Provide the [x, y] coordinate of the cell's center where the given text is located.  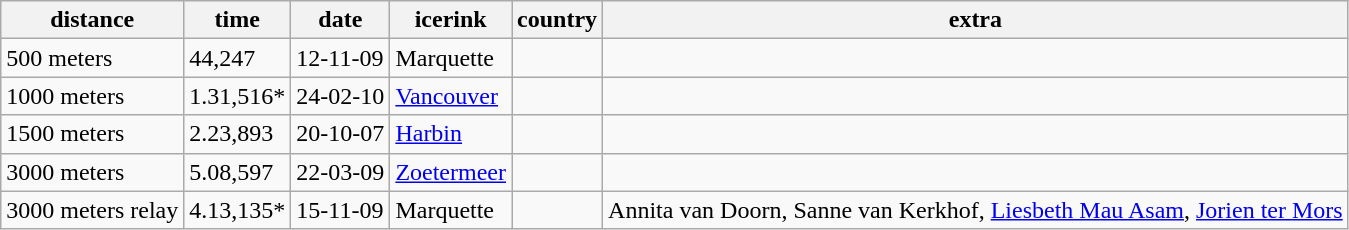
Harbin [451, 134]
icerink [451, 20]
2.23,893 [238, 134]
country [558, 20]
time [238, 20]
12-11-09 [340, 58]
Vancouver [451, 96]
Annita van Doorn, Sanne van Kerkhof, Liesbeth Mau Asam, Jorien ter Mors [976, 210]
3000 meters [92, 172]
5.08,597 [238, 172]
1000 meters [92, 96]
3000 meters relay [92, 210]
500 meters [92, 58]
extra [976, 20]
22-03-09 [340, 172]
Zoetermeer [451, 172]
1500 meters [92, 134]
15-11-09 [340, 210]
20-10-07 [340, 134]
24-02-10 [340, 96]
date [340, 20]
44,247 [238, 58]
4.13,135* [238, 210]
1.31,516* [238, 96]
distance [92, 20]
